Detect which cell encompasses the target text, then output its (x, y) center coordinate. 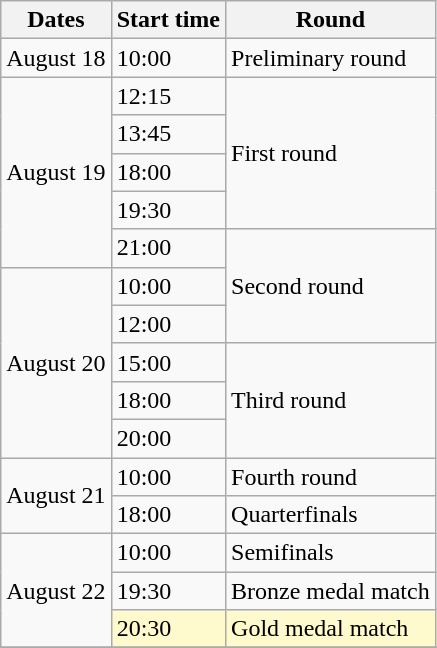
Third round (331, 400)
Quarterfinals (331, 515)
20:00 (168, 438)
August 22 (56, 591)
Dates (56, 20)
12:00 (168, 324)
August 20 (56, 362)
21:00 (168, 248)
Semifinals (331, 553)
First round (331, 153)
Bronze medal match (331, 591)
Second round (331, 286)
20:30 (168, 629)
Gold medal match (331, 629)
13:45 (168, 134)
August 19 (56, 172)
15:00 (168, 362)
August 18 (56, 58)
August 21 (56, 496)
Fourth round (331, 477)
Preliminary round (331, 58)
Start time (168, 20)
Round (331, 20)
12:15 (168, 96)
